Return the [x, y] coordinate for the center point of the cell that contains the specified text.  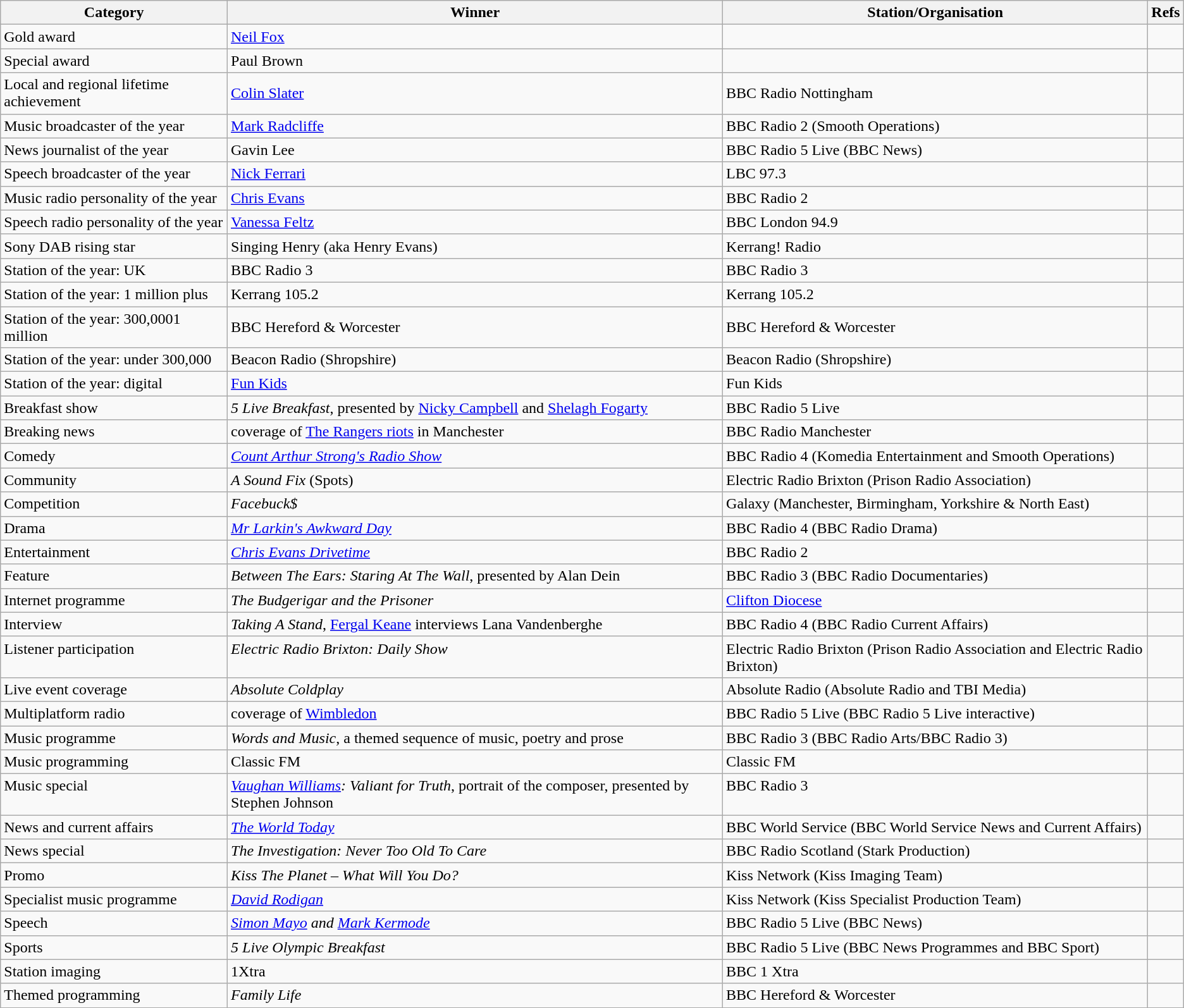
Mark Radcliffe [476, 126]
Chris Evans Drivetime [476, 552]
coverage of Wimbledon [476, 713]
Winner [476, 13]
Galaxy (Manchester, Birmingham, Yorkshire & North East) [935, 504]
The Investigation: Never Too Old To Care [476, 851]
Themed programming [114, 995]
BBC Radio 5 Live [935, 408]
BBC Radio Manchester [935, 432]
Gavin Lee [476, 150]
Internet programme [114, 600]
Speech radio personality of the year [114, 222]
Taking A Stand, Fergal Keane interviews Lana Vandenberghe [476, 624]
Comedy [114, 456]
Drama [114, 528]
Station of the year: digital [114, 384]
Station of the year: under 300,000 [114, 360]
BBC Radio 3 (BBC Radio Documentaries) [935, 576]
LBC 97.3 [935, 174]
BBC Radio 5 Live (BBC Radio 5 Live interactive) [935, 713]
Music special [114, 794]
Music programme [114, 738]
Live event coverage [114, 689]
Music programming [114, 762]
News and current affairs [114, 827]
BBC London 94.9 [935, 222]
Speech broadcaster of the year [114, 174]
Vaughan Williams: Valiant for Truth, portrait of the composer, presented by Stephen Johnson [476, 794]
Entertainment [114, 552]
Station of the year: 300,0001 million [114, 326]
BBC Radio 4 (BBC Radio Drama) [935, 528]
Station/Organisation [935, 13]
5 Live Olympic Breakfast [476, 947]
Kerrang! Radio [935, 246]
David Rodigan [476, 899]
Colin Slater [476, 94]
5 Live Breakfast, presented by Nicky Campbell and Shelagh Fogarty [476, 408]
Electric Radio Brixton (Prison Radio Association) [935, 480]
Nick Ferrari [476, 174]
Vanessa Feltz [476, 222]
Sports [114, 947]
Community [114, 480]
BBC Radio 4 (Komedia Entertainment and Smooth Operations) [935, 456]
Multiplatform radio [114, 713]
Simon Mayo and Mark Kermode [476, 923]
Gold award [114, 37]
Category [114, 13]
Station of the year: UK [114, 270]
News special [114, 851]
BBC Radio 2 (Smooth Operations) [935, 126]
Local and regional lifetime achievement [114, 94]
Absolute Coldplay [476, 689]
Family Life [476, 995]
Words and Music, a themed sequence of music, poetry and prose [476, 738]
Absolute Radio (Absolute Radio and TBI Media) [935, 689]
Clifton Diocese [935, 600]
Electric Radio Brixton: Daily Show [476, 656]
Breaking news [114, 432]
Competition [114, 504]
Speech [114, 923]
Listener participation [114, 656]
BBC Radio 3 (BBC Radio Arts/BBC Radio 3) [935, 738]
Sony DAB rising star [114, 246]
Special award [114, 61]
Station imaging [114, 971]
BBC World Service (BBC World Service News and Current Affairs) [935, 827]
1Xtra [476, 971]
Neil Fox [476, 37]
Music radio personality of the year [114, 198]
A Sound Fix (Spots) [476, 480]
Feature [114, 576]
Music broadcaster of the year [114, 126]
BBC 1 Xtra [935, 971]
Promo [114, 875]
Between The Ears: Staring At The Wall, presented by Alan Dein [476, 576]
BBC Radio 5 Live (BBC News Programmes and BBC Sport) [935, 947]
Mr Larkin's Awkward Day [476, 528]
Kiss Network (Kiss Imaging Team) [935, 875]
News journalist of the year [114, 150]
Singing Henry (aka Henry Evans) [476, 246]
BBC Radio Scotland (Stark Production) [935, 851]
The World Today [476, 827]
BBC Radio 4 (BBC Radio Current Affairs) [935, 624]
Refs [1166, 13]
Station of the year: 1 million plus [114, 294]
Paul Brown [476, 61]
The Budgerigar and the Prisoner [476, 600]
Specialist music programme [114, 899]
Interview [114, 624]
Electric Radio Brixton (Prison Radio Association and Electric Radio Brixton) [935, 656]
BBC Radio Nottingham [935, 94]
Breakfast show [114, 408]
Kiss The Planet – What Will You Do? [476, 875]
Chris Evans [476, 198]
Facebuck$ [476, 504]
Kiss Network (Kiss Specialist Production Team) [935, 899]
Count Arthur Strong's Radio Show [476, 456]
coverage of The Rangers riots in Manchester [476, 432]
